Detect which cell encompasses the target text, then output its [x, y] center coordinate. 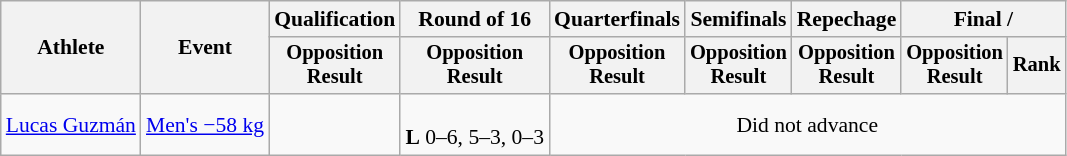
Final / [983, 19]
Did not advance [807, 124]
Men's −58 kg [205, 124]
L 0–6, 5–3, 0–3 [474, 124]
Semifinals [738, 19]
Repechage [847, 19]
Lucas Guzmán [71, 124]
Athlete [71, 48]
Round of 16 [474, 19]
Event [205, 48]
Quarterfinals [617, 19]
Qualification [334, 19]
Rank [1037, 66]
